Provide the (x, y) coordinate of the cell's center where the given text is located.  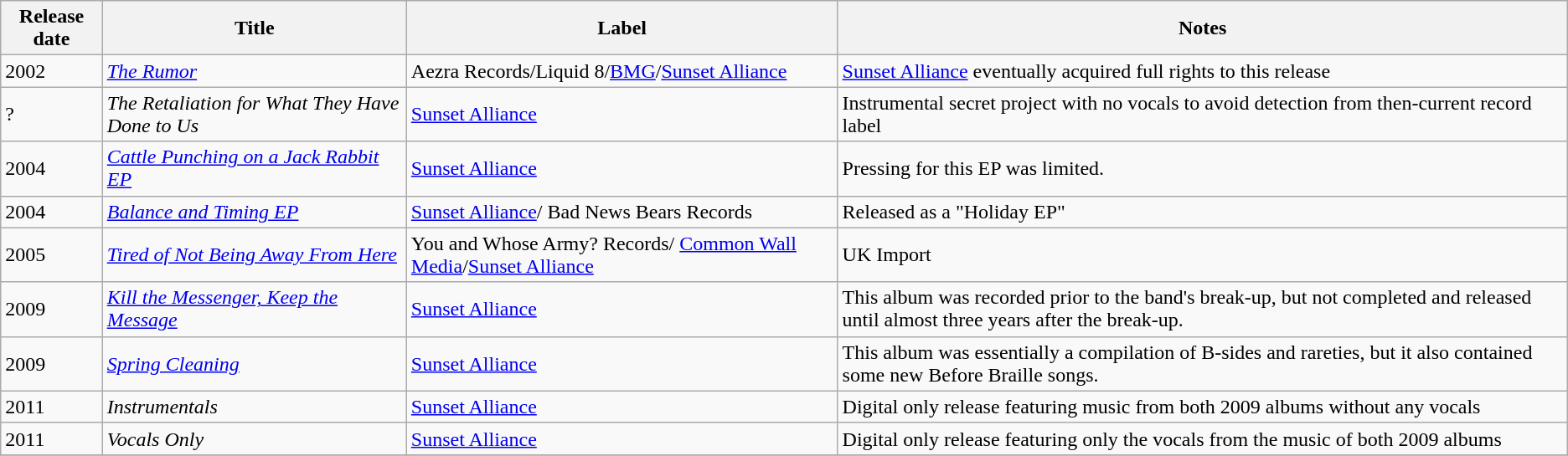
Instrumentals (255, 407)
Instrumental secret project with no vocals to avoid detection from then-current record label (1203, 114)
This album was recorded prior to the band's break-up, but not completed and released until almost three years after the break-up. (1203, 310)
Tired of Not Being Away From Here (255, 254)
? (52, 114)
You and Whose Army? Records/ Common Wall Media/Sunset Alliance (622, 254)
Release date (52, 28)
Title (255, 28)
Notes (1203, 28)
Cattle Punching on a Jack Rabbit EP (255, 169)
Released as a "Holiday EP" (1203, 212)
Pressing for this EP was limited. (1203, 169)
2002 (52, 71)
This album was essentially a compilation of B-sides and rareties, but it also contained some new Before Braille songs. (1203, 363)
Balance and Timing EP (255, 212)
Digital only release featuring only the vocals from the music of both 2009 albums (1203, 438)
Sunset Alliance eventually acquired full rights to this release (1203, 71)
Label (622, 28)
The Rumor (255, 71)
Spring Cleaning (255, 363)
Digital only release featuring music from both 2009 albums without any vocals (1203, 407)
Aezra Records/Liquid 8/BMG/Sunset Alliance (622, 71)
Vocals Only (255, 438)
UK Import (1203, 254)
Kill the Messenger, Keep the Message (255, 310)
Sunset Alliance/ Bad News Bears Records (622, 212)
2005 (52, 254)
The Retaliation for What They Have Done to Us (255, 114)
